Return the [X, Y] coordinate for the center point of the cell that contains the specified text.  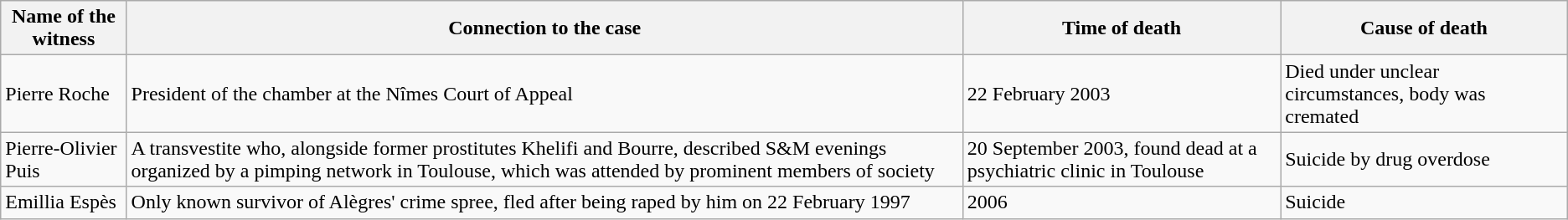
Suicide [1424, 202]
Emillia Espès [64, 202]
Pierre-Olivier Puis [64, 159]
President of the chamber at the Nîmes Court of Appeal [544, 94]
Name of the witness [64, 28]
Connection to the case [544, 28]
2006 [1121, 202]
20 September 2003, found dead at a psychiatric clinic in Toulouse [1121, 159]
22 February 2003 [1121, 94]
Suicide by drug overdose [1424, 159]
Cause of death [1424, 28]
Time of death [1121, 28]
Died under unclear circumstances, body was cremated [1424, 94]
Pierre Roche [64, 94]
Only known survivor of Alègres' crime spree, fled after being raped by him on 22 February 1997 [544, 202]
